Return the (X, Y) coordinate for the center point of the cell that contains the specified text.  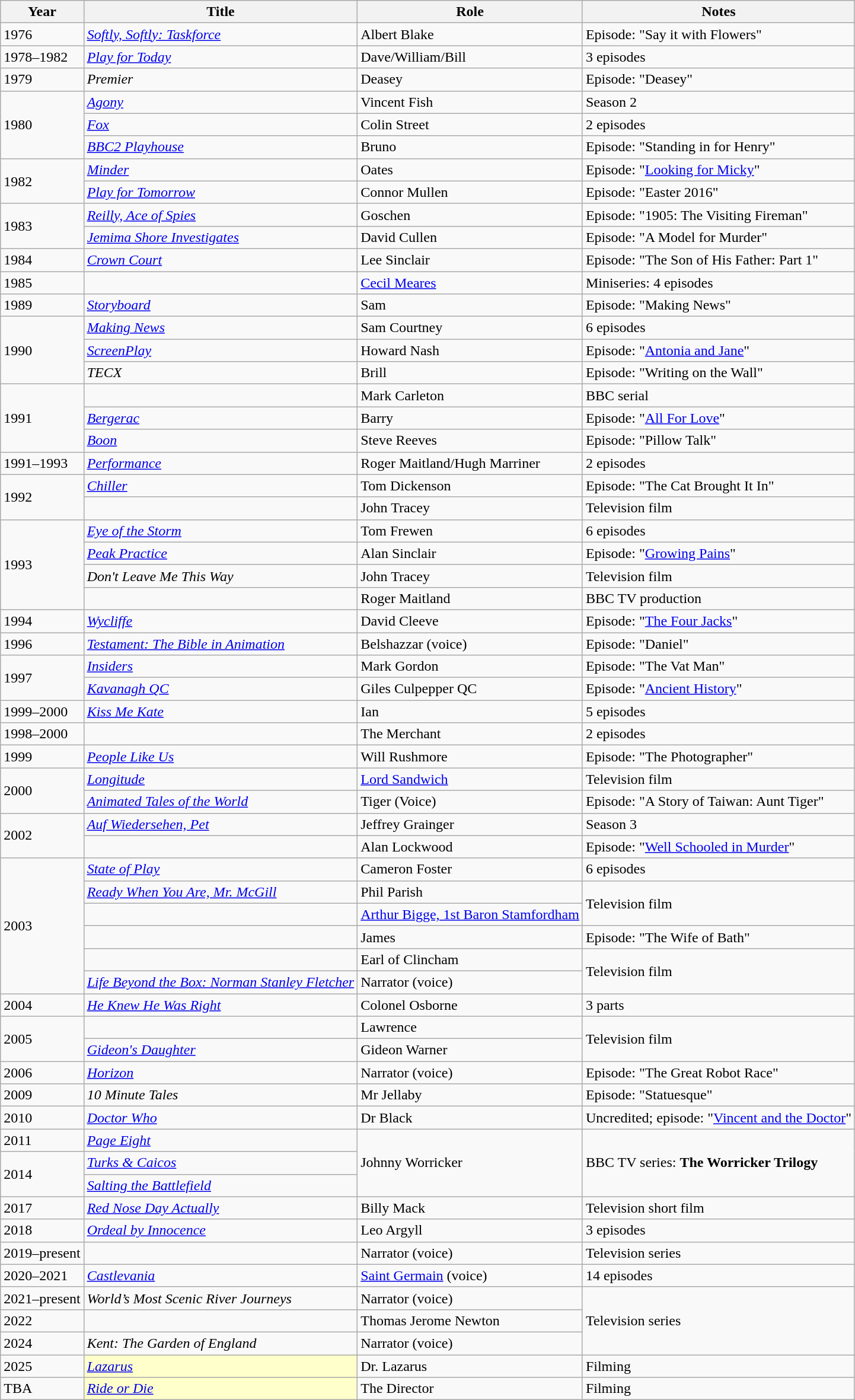
Episode: "The Cat Brought It In" (719, 486)
Insiders (221, 666)
BBC2 Playhouse (221, 147)
2021–present (42, 1298)
Ian (470, 712)
2010 (42, 1118)
Episode: "Say it with Flowers" (719, 34)
Brill (470, 373)
Play for Tomorrow (221, 192)
Wycliffe (221, 621)
Deasey (470, 79)
2025 (42, 1366)
Mr Jellaby (470, 1095)
Bruno (470, 147)
ScreenPlay (221, 350)
1983 (42, 226)
The Director (470, 1389)
David Cleeve (470, 621)
Roger Maitland (470, 598)
Life Beyond the Box: Norman Stanley Fletcher (221, 982)
Ordeal by Innocence (221, 1230)
Kent: The Garden of England (221, 1343)
Episode: "Deasey" (719, 79)
Albert Blake (470, 34)
BBC serial (719, 396)
Arthur Bigge, 1st Baron Stamfordham (470, 914)
Episode: "1905: The Visiting Fireman" (719, 215)
Ride or Die (221, 1389)
Cecil Meares (470, 283)
1979 (42, 79)
Eye of the Storm (221, 531)
James (470, 937)
World’s Most Scenic River Journeys (221, 1298)
2014 (42, 1174)
Belshazzar (voice) (470, 643)
Mark Carleton (470, 396)
Ready When You Are, Mr. McGill (221, 892)
Lee Sinclair (470, 260)
Animated Tales of the World (221, 802)
2024 (42, 1343)
Reilly, Ace of Spies (221, 215)
Episode: "Daniel" (719, 643)
Softly, Softly: Taskforce (221, 34)
Episode: "The Vat Man" (719, 666)
Doctor Who (221, 1118)
Lawrence (470, 1028)
1991–1993 (42, 463)
Earl of Clincham (470, 959)
Episode: "All For Love" (719, 418)
People Like Us (221, 757)
Episode: "Growing Pains" (719, 553)
2005 (42, 1039)
Episode: "The Son of His Father: Part 1" (719, 260)
1976 (42, 34)
Thomas Jerome Newton (470, 1321)
Phil Parish (470, 892)
2009 (42, 1095)
Auf Wiedersehen, Pet (221, 824)
Connor Mullen (470, 192)
Episode: "The Great Robot Race" (719, 1073)
Peak Practice (221, 553)
14 episodes (719, 1275)
2006 (42, 1073)
Making News (221, 328)
Barry (470, 418)
Roger Maitland/Hugh Marriner (470, 463)
Longitude (221, 779)
Salting the Battlefield (221, 1185)
Bergerac (221, 418)
Page Eight (221, 1140)
Crown Court (221, 260)
Minder (221, 170)
2000 (42, 790)
Sam (470, 305)
Kavanagh QC (221, 689)
Play for Today (221, 57)
Lord Sandwich (470, 779)
State of Play (221, 869)
David Cullen (470, 237)
Episode: "Well Schooled in Murder" (719, 847)
2022 (42, 1321)
BBC TV series: The Worricker Trilogy (719, 1163)
Jeffrey Grainger (470, 824)
1992 (42, 497)
Giles Culpepper QC (470, 689)
1998–2000 (42, 734)
1984 (42, 260)
2018 (42, 1230)
Episode: "A Model for Murder" (719, 237)
Tom Frewen (470, 531)
1993 (42, 565)
2003 (42, 926)
Howard Nash (470, 350)
2017 (42, 1208)
2004 (42, 1005)
1980 (42, 125)
Dr Black (470, 1118)
Uncredited; episode: "Vincent and the Doctor" (719, 1118)
Agony (221, 102)
TBA (42, 1389)
Will Rushmore (470, 757)
Dr. Lazarus (470, 1366)
Episode: "Antonia and Jane" (719, 350)
3 parts (719, 1005)
TECX (221, 373)
1989 (42, 305)
Episode: "The Wife of Bath" (719, 937)
Johnny Worricker (470, 1163)
Episode: "Looking for Micky" (719, 170)
Tom Dickenson (470, 486)
Gideon Warner (470, 1050)
Horizon (221, 1073)
Mark Gordon (470, 666)
1996 (42, 643)
2011 (42, 1140)
Goschen (470, 215)
Tiger (Voice) (470, 802)
1991 (42, 418)
2019–present (42, 1253)
Dave/William/Bill (470, 57)
Title (221, 12)
1999–2000 (42, 712)
Kiss Me Kate (221, 712)
The Merchant (470, 734)
Fox (221, 125)
Lazarus (221, 1366)
Miniseries: 4 episodes (719, 283)
1978–1982 (42, 57)
Episode: "A Story of Taiwan: Aunt Tiger" (719, 802)
Episode: "Making News" (719, 305)
Notes (719, 12)
Vincent Fish (470, 102)
Testament: The Bible in Animation (221, 643)
Steve Reeves (470, 441)
1994 (42, 621)
Episode: "The Four Jacks" (719, 621)
Gideon's Daughter (221, 1050)
Year (42, 12)
BBC TV production (719, 598)
He Knew He Was Right (221, 1005)
2020–2021 (42, 1275)
1990 (42, 350)
Chiller (221, 486)
1999 (42, 757)
Alan Sinclair (470, 553)
Cameron Foster (470, 869)
Performance (221, 463)
Don't Leave Me This Way (221, 576)
Alan Lockwood (470, 847)
Episode: "Ancient History" (719, 689)
2002 (42, 835)
Episode: "Writing on the Wall" (719, 373)
Colin Street (470, 125)
Season 2 (719, 102)
Episode: "The Photographer" (719, 757)
Jemima Shore Investigates (221, 237)
Sam Courtney (470, 328)
Storyboard (221, 305)
Episode: "Pillow Talk" (719, 441)
10 Minute Tales (221, 1095)
Castlevania (221, 1275)
Episode: "Standing in for Henry" (719, 147)
Boon (221, 441)
Leo Argyll (470, 1230)
5 episodes (719, 712)
1997 (42, 678)
Saint Germain (voice) (470, 1275)
Season 3 (719, 824)
Television short film (719, 1208)
Episode: "Easter 2016" (719, 192)
Turks & Caicos (221, 1163)
Billy Mack (470, 1208)
Premier (221, 79)
Role (470, 12)
Colonel Osborne (470, 1005)
1982 (42, 181)
Episode: "Statuesque" (719, 1095)
1985 (42, 283)
Oates (470, 170)
Red Nose Day Actually (221, 1208)
